Capture the cell that displays the provided text and extract its (x, y) central coordinate. 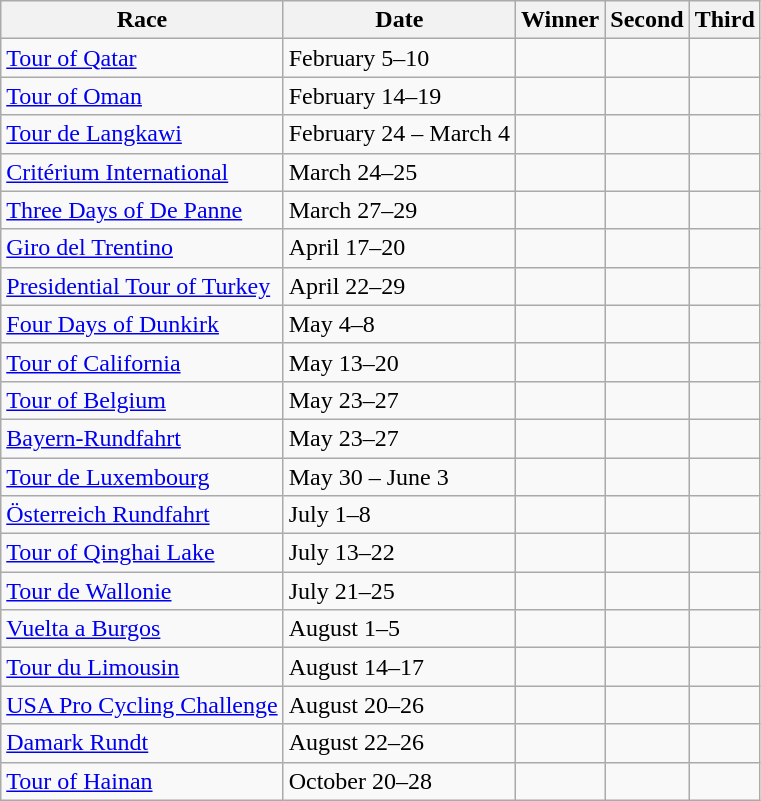
Tour of California (142, 362)
Giro del Trentino (142, 248)
July 1–8 (399, 515)
Tour of Hainan (142, 781)
Race (142, 20)
February 14–19 (399, 96)
Tour de Wallonie (142, 591)
August 14–17 (399, 667)
Tour de Langkawi (142, 134)
May 13–20 (399, 362)
Winner (560, 20)
October 20–28 (399, 781)
Presidential Tour of Turkey (142, 286)
Four Days of Dunkirk (142, 324)
Tour of Oman (142, 96)
February 24 – March 4 (399, 134)
March 24–25 (399, 172)
Bayern-Rundfahrt (142, 438)
Critérium International (142, 172)
April 17–20 (399, 248)
May 4–8 (399, 324)
July 13–22 (399, 553)
Tour of Qatar (142, 58)
Tour du Limousin (142, 667)
Date (399, 20)
August 20–26 (399, 705)
July 21–25 (399, 591)
USA Pro Cycling Challenge (142, 705)
Tour of Belgium (142, 400)
Österreich Rundfahrt (142, 515)
August 22–26 (399, 743)
August 1–5 (399, 629)
May 30 – June 3 (399, 477)
March 27–29 (399, 210)
Vuelta a Burgos (142, 629)
Third (724, 20)
Three Days of De Panne (142, 210)
Tour of Qinghai Lake (142, 553)
Damark Rundt (142, 743)
Second (647, 20)
April 22–29 (399, 286)
February 5–10 (399, 58)
Tour de Luxembourg (142, 477)
